Scan for the cell matching the given text and deliver its (x, y) coordinate at center. 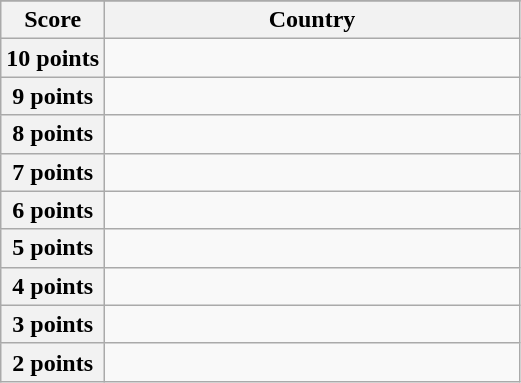
3 points (53, 324)
Country (312, 20)
Score (53, 20)
6 points (53, 210)
10 points (53, 58)
8 points (53, 134)
2 points (53, 362)
5 points (53, 248)
7 points (53, 172)
9 points (53, 96)
4 points (53, 286)
